Return [X, Y] of the center of cell containing provided text 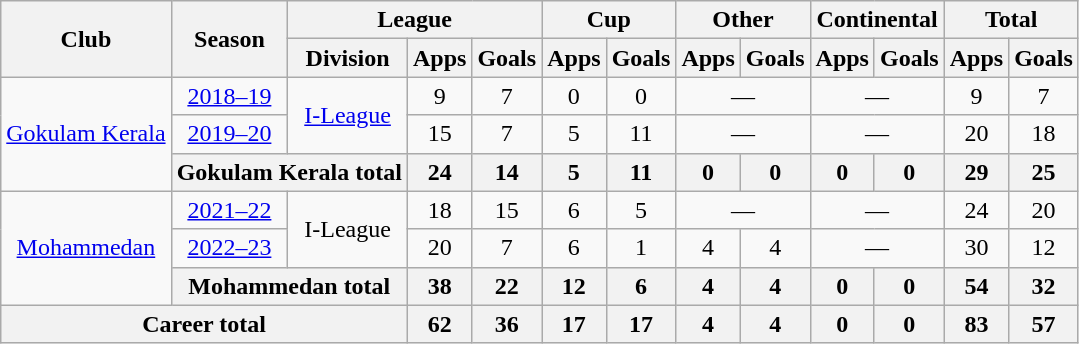
83 [976, 324]
League [415, 20]
2019–20 [230, 134]
32 [1044, 286]
38 [439, 286]
36 [507, 324]
Cup [609, 20]
Mohammedan total [289, 286]
Season [230, 39]
2022–23 [230, 248]
Mohammedan [86, 248]
25 [1044, 172]
Gokulam Kerala total [289, 172]
54 [976, 286]
Gokulam Kerala [86, 134]
Career total [204, 324]
22 [507, 286]
29 [976, 172]
Continental [877, 20]
2021–22 [230, 210]
30 [976, 248]
1 [641, 248]
14 [507, 172]
Club [86, 39]
2018–19 [230, 96]
Total [1011, 20]
Other [743, 20]
Division [348, 58]
62 [439, 324]
57 [1044, 324]
